For the text-containing cell, return its midpoint in [X, Y] coordinate format. 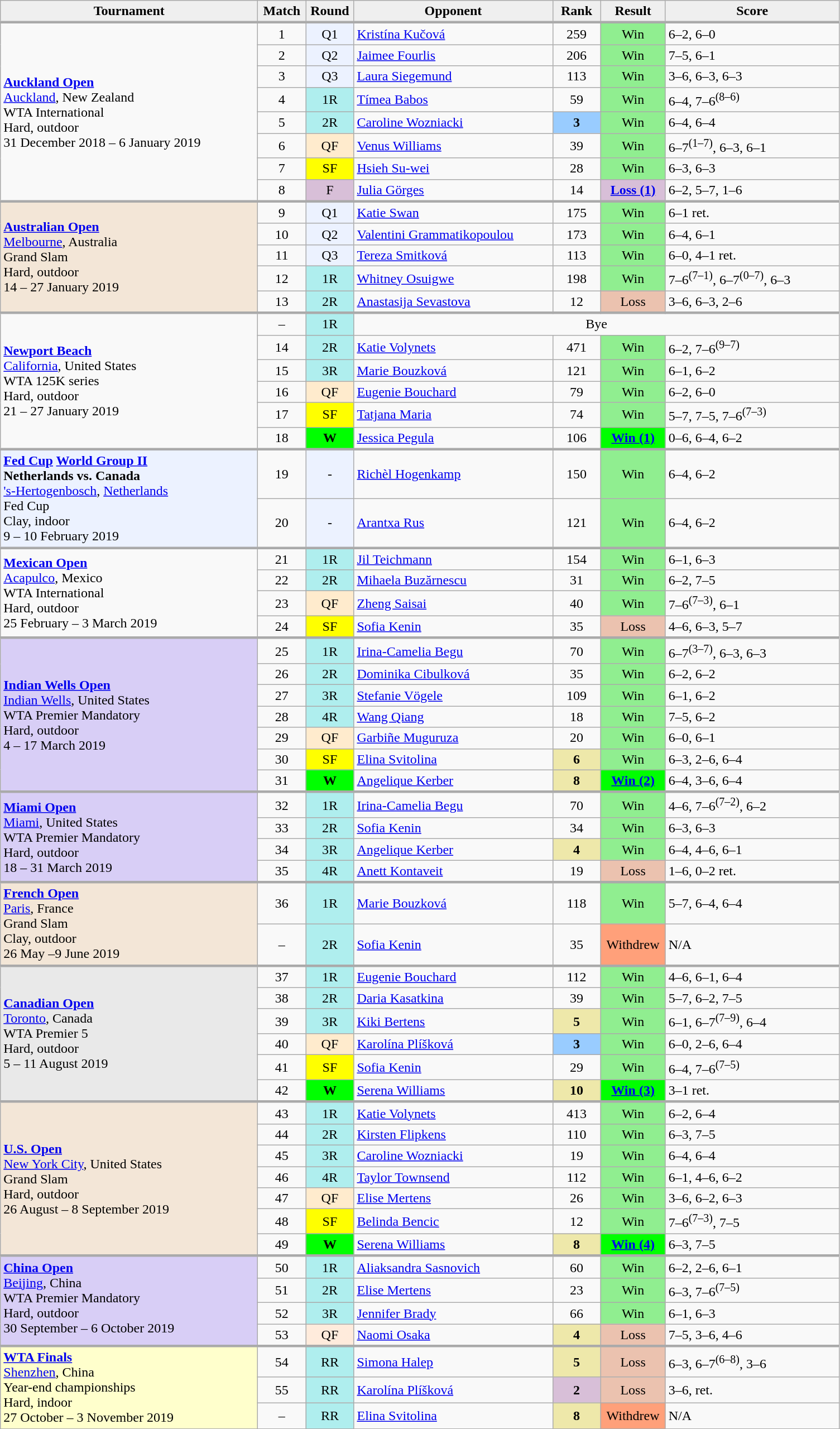
6–4, 6–1 [752, 234]
Daria Kasatkina [453, 998]
49 [282, 1245]
118 [577, 903]
French OpenParis, FranceGrand SlamClay, outdoor26 May –9 June 2019 [129, 923]
6–2, 7–5 [752, 581]
Anett Kontaveit [453, 871]
6–0, 4–1 ret. [752, 255]
Opponent [453, 12]
Tereza Smitková [453, 255]
Jennifer Brady [453, 1313]
Laura Siegemund [453, 76]
Auckland OpenAuckland, New ZealandWTA InternationalHard, outdoor31 December 2018 – 6 January 2019 [129, 112]
46 [282, 1177]
47 [282, 1198]
4–6, 6–3, 5–7 [752, 627]
Win (1) [633, 438]
Zheng Saisai [453, 604]
6–7(3–7), 6–3, 6–3 [752, 651]
17 [282, 415]
Aliaksandra Sasnovich [453, 1267]
16 [282, 392]
55 [282, 1390]
154 [577, 559]
Tournament [129, 12]
Miami OpenMiami, United StatesWTA Premier MandatoryHard, outdoor18 – 31 March 2019 [129, 837]
109 [577, 696]
6–3, 6–7(6–8), 3–6 [752, 1362]
22 [282, 581]
Naomi Osaka [453, 1335]
25 [282, 651]
7–6(7–1), 6–7(0–7), 6–3 [752, 278]
33 [282, 828]
110 [577, 1134]
4–6, 6–1, 6–4 [752, 977]
1–6, 0–2 ret. [752, 871]
6–4, 7–6(8–6) [752, 99]
6–4, 7–6(7–5) [752, 1067]
13 [282, 302]
Stefanie Vögele [453, 696]
6–7(1–7), 6–3, 6–1 [752, 146]
6–2, 6–2 [752, 674]
3–6, 6–3, 2–6 [752, 302]
Wang Qiang [453, 717]
0–6, 6–4, 6–2 [752, 438]
Indian Wells OpenIndian Wells, United StatesWTA Premier MandatoryHard, outdoor4 – 17 March 2019 [129, 715]
Anastasija Sevastova [453, 302]
27 [282, 696]
Score [752, 12]
Mexican OpenAcapulco, MexicoWTA InternationalHard, outdoor25 February – 3 March 2019 [129, 593]
Kiki Bertens [453, 1022]
Kirsten Flipkens [453, 1134]
3–6, ret. [752, 1390]
42 [282, 1091]
259 [577, 33]
6–4, 3–6, 6–4 [752, 781]
Bye [596, 324]
Garbiñe Muguruza [453, 738]
5–7, 6–2, 7–5 [752, 998]
43 [282, 1113]
Arantxa Rus [453, 523]
Belinda Bencic [453, 1221]
38 [282, 998]
52 [282, 1313]
Venus Williams [453, 146]
471 [577, 347]
5–7, 7–5, 7–6(7–3) [752, 415]
15 [282, 371]
44 [282, 1134]
Match [282, 12]
Tatjana Maria [453, 415]
7–6(7–3), 6–1 [752, 604]
5–7, 6–4, 6–4 [752, 903]
Tímea Babos [453, 99]
Loss (1) [633, 190]
3–1 ret. [752, 1091]
36 [282, 903]
66 [577, 1313]
150 [577, 474]
Hsieh Su-wei [453, 169]
6–2, 6–4 [752, 1113]
60 [577, 1267]
7–5, 3–6, 4–6 [752, 1335]
4–6, 7–6(7–2), 6–2 [752, 805]
6–4, 4–6, 6–1 [752, 850]
6–0, 6–1 [752, 738]
Rank [577, 12]
79 [577, 392]
Win (2) [633, 781]
24 [282, 627]
Australian OpenMelbourne, AustraliaGrand SlamHard, outdoor14 – 27 January 2019 [129, 257]
51 [282, 1291]
175 [577, 213]
Jil Teichmann [453, 559]
41 [282, 1067]
9 [282, 213]
China Open Beijing, ChinaWTA Premier MandatoryHard, outdoor30 September – 6 October 2019 [129, 1301]
Dominika Cibulková [453, 674]
53 [282, 1335]
Mihaela Buzărnescu [453, 581]
74 [577, 415]
6–1, 4–6, 6–2 [752, 1177]
Jaimee Fourlis [453, 55]
54 [282, 1362]
11 [282, 255]
Win (3) [633, 1091]
Jessica Pegula [453, 438]
Simona Halep [453, 1362]
Richèl Hogenkamp [453, 474]
6–1, 6–7(7–9), 6–4 [752, 1022]
3–6, 6–2, 6–3 [752, 1198]
6–2, 7–6(9–7) [752, 347]
F [330, 190]
Canadian Open Toronto, CanadaWTA Premier 5Hard, outdoor5 – 11 August 2019 [129, 1034]
Whitney Osuigwe [453, 278]
21 [282, 559]
Win (4) [633, 1245]
45 [282, 1155]
Round [330, 12]
U.S. OpenNew York City, United StatesGrand SlamHard, outdoor26 August – 8 September 2019 [129, 1179]
6–3, 2–6, 6–4 [752, 759]
WTA FinalsShenzhen, ChinaYear-end championshipsHard, indoor27 October – 3 November 2019 [129, 1388]
Katie Swan [453, 213]
Newport BeachCalifornia, United StatesWTA 125K seriesHard, outdoor21 – 27 January 2019 [129, 381]
37 [282, 977]
413 [577, 1113]
50 [282, 1267]
6–1 ret. [752, 213]
Result [633, 12]
1 [282, 33]
7–5, 6–1 [752, 55]
3–6, 6–3, 6–3 [752, 76]
6–2, 5–7, 1–6 [752, 190]
Kristína Kučová [453, 33]
7–6(7–3), 7–5 [752, 1221]
206 [577, 55]
Julia Görges [453, 190]
198 [577, 278]
7 [282, 169]
30 [282, 759]
106 [577, 438]
Fed Cup World Group IINetherlands vs. Canada's-Hertogenbosch, NetherlandsFed CupClay, indoor9 – 10 February 2019 [129, 498]
Valentini Grammatikopoulou [453, 234]
173 [577, 234]
6–2, 2–6, 6–1 [752, 1267]
48 [282, 1221]
6–3, 7–6(7–5) [752, 1291]
59 [577, 99]
7–5, 6–2 [752, 717]
32 [282, 805]
6–0, 2–6, 6–4 [752, 1044]
Taylor Townsend [453, 1177]
